Find where the given text appears and provide that cell's center as [x, y] coordinate. 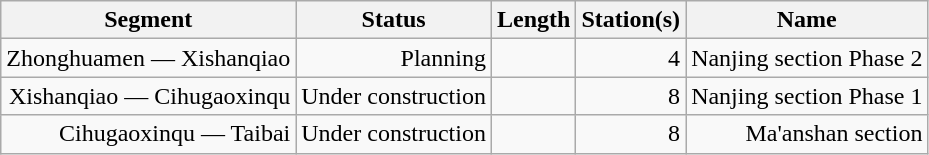
Name [807, 20]
Segment [148, 20]
Station(s) [631, 20]
Planning [394, 58]
Length [533, 20]
Ma'anshan section [807, 134]
Cihugaoxinqu — Taibai [148, 134]
Status [394, 20]
4 [631, 58]
Zhonghuamen — Xishanqiao [148, 58]
Nanjing section Phase 2 [807, 58]
Nanjing section Phase 1 [807, 96]
Xishanqiao — Cihugaoxinqu [148, 96]
